Scan for the cell matching the given text and deliver its [X, Y] coordinate at center. 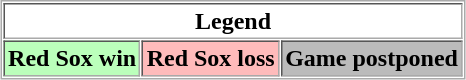
Legend [234, 21]
Red Sox win [72, 58]
Game postponed [372, 58]
Red Sox loss [210, 58]
